Return the [X, Y] coordinate for the center point of the cell that contains the specified text.  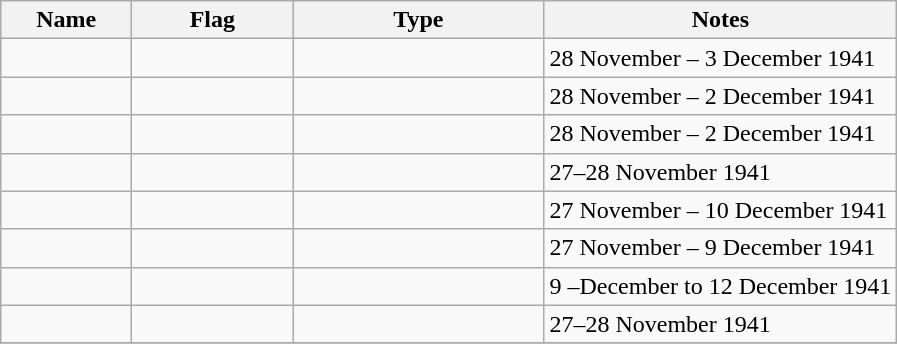
27 November – 9 December 1941 [720, 248]
27 November – 10 December 1941 [720, 210]
Notes [720, 20]
Type [418, 20]
28 November – 3 December 1941 [720, 58]
Flag [212, 20]
9 –December to 12 December 1941 [720, 286]
Name [66, 20]
